For the text-containing cell, return its midpoint in [X, Y] coordinate format. 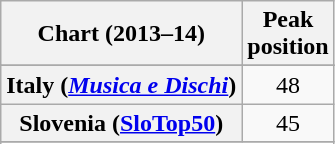
Italy (Musica e Dischi) [122, 85]
Peakposition [288, 34]
45 [288, 123]
48 [288, 85]
Chart (2013–14) [122, 34]
Slovenia (SloTop50) [122, 123]
